Identify which cell holds the provided text, then report its [x, y] central coordinate. 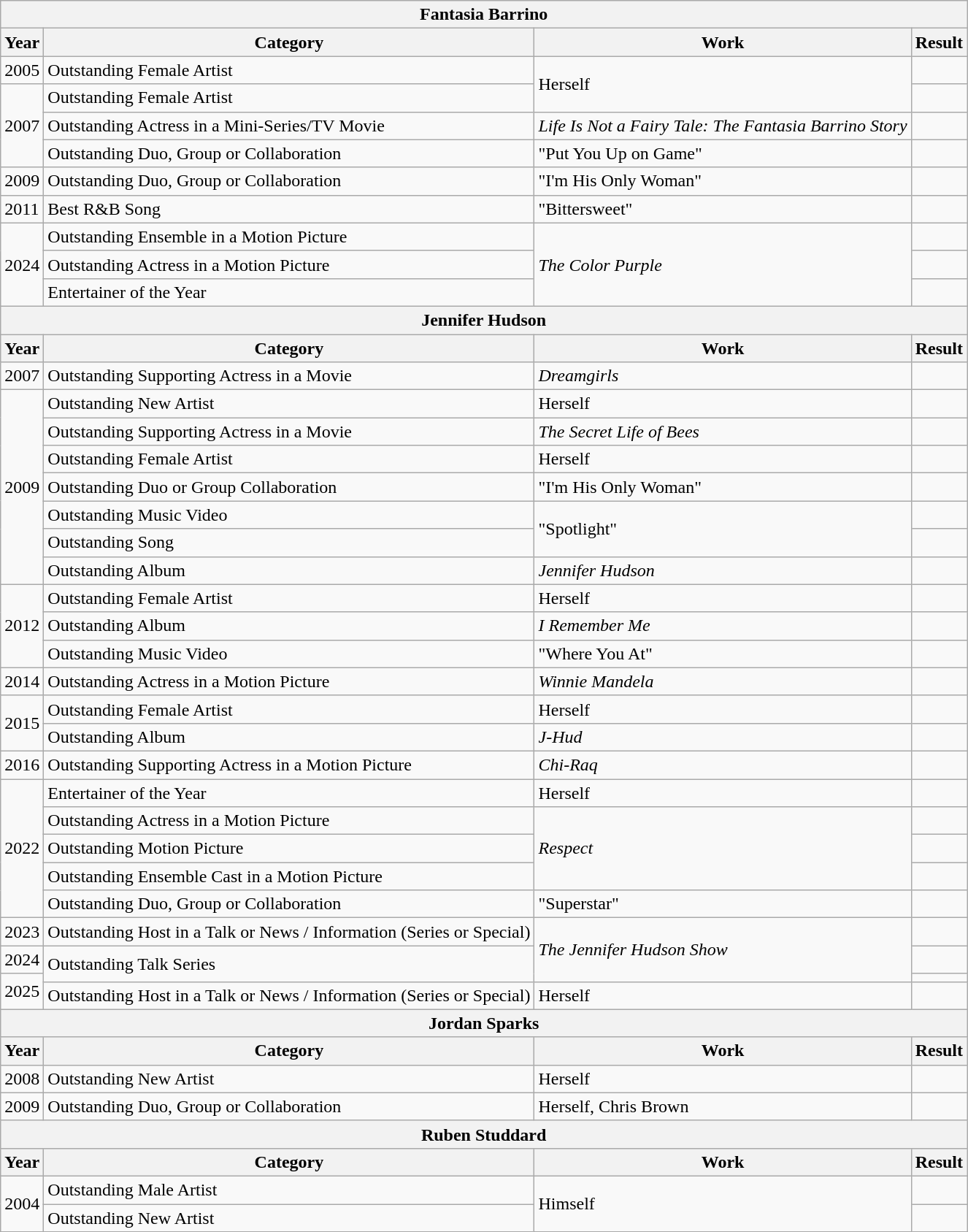
Ruben Studdard [484, 1134]
2022 [22, 848]
The Color Purple [723, 264]
2012 [22, 626]
Best R&B Song [289, 209]
Outstanding Male Artist [289, 1190]
2025 [22, 992]
"Spotlight" [723, 529]
"Where You At" [723, 654]
Outstanding Ensemble in a Motion Picture [289, 237]
Jordan Sparks [484, 1023]
2016 [22, 765]
Outstanding Actress in a Mini-Series/TV Movie [289, 126]
Outstanding Song [289, 543]
Dreamgirls [723, 376]
Life Is Not a Fairy Tale: The Fantasia Barrino Story [723, 126]
2023 [22, 932]
Herself, Chris Brown [723, 1106]
Outstanding Talk Series [289, 964]
2005 [22, 70]
2015 [22, 723]
Outstanding Motion Picture [289, 849]
2004 [22, 1204]
"Bittersweet" [723, 209]
2014 [22, 681]
Winnie Mandela [723, 681]
"Superstar" [723, 904]
2011 [22, 209]
Outstanding Ensemble Cast in a Motion Picture [289, 876]
2008 [22, 1079]
"Put You Up on Game" [723, 153]
Outstanding Supporting Actress in a Motion Picture [289, 765]
The Secret Life of Bees [723, 432]
Respect [723, 849]
Chi-Raq [723, 765]
Outstanding Duo or Group Collaboration [289, 487]
Himself [723, 1204]
Fantasia Barrino [484, 15]
J-Hud [723, 737]
I Remember Me [723, 626]
The Jennifer Hudson Show [723, 949]
